Locate the cell with the specified text and output its (x, y) center coordinate. 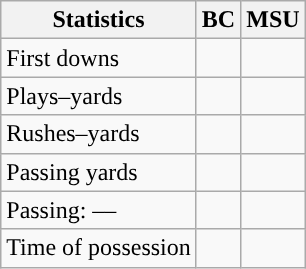
Time of possession (99, 248)
MSU (273, 20)
Plays–yards (99, 96)
Statistics (99, 20)
Passing yards (99, 172)
First downs (99, 58)
Rushes–yards (99, 134)
Passing: –– (99, 210)
BC (218, 20)
